Capture the cell that displays the provided text and extract its (X, Y) central coordinate. 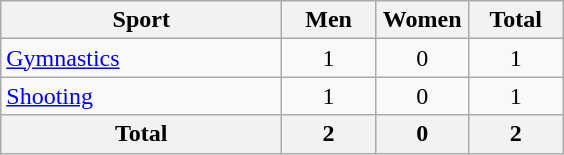
Shooting (142, 96)
Men (329, 20)
Gymnastics (142, 58)
Sport (142, 20)
Women (422, 20)
